Search for the cell housing the specified text and yield its (X, Y) center coordinate. 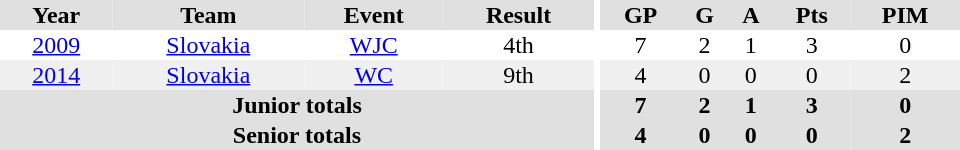
4th (518, 45)
2014 (56, 75)
GP (641, 15)
PIM (905, 15)
Senior totals (297, 135)
G (705, 15)
Team (208, 15)
Junior totals (297, 105)
WC (374, 75)
Year (56, 15)
9th (518, 75)
WJC (374, 45)
2009 (56, 45)
Result (518, 15)
A (750, 15)
Pts (812, 15)
Event (374, 15)
